Output the (X, Y) coordinate of the center of the cell containing the given text.  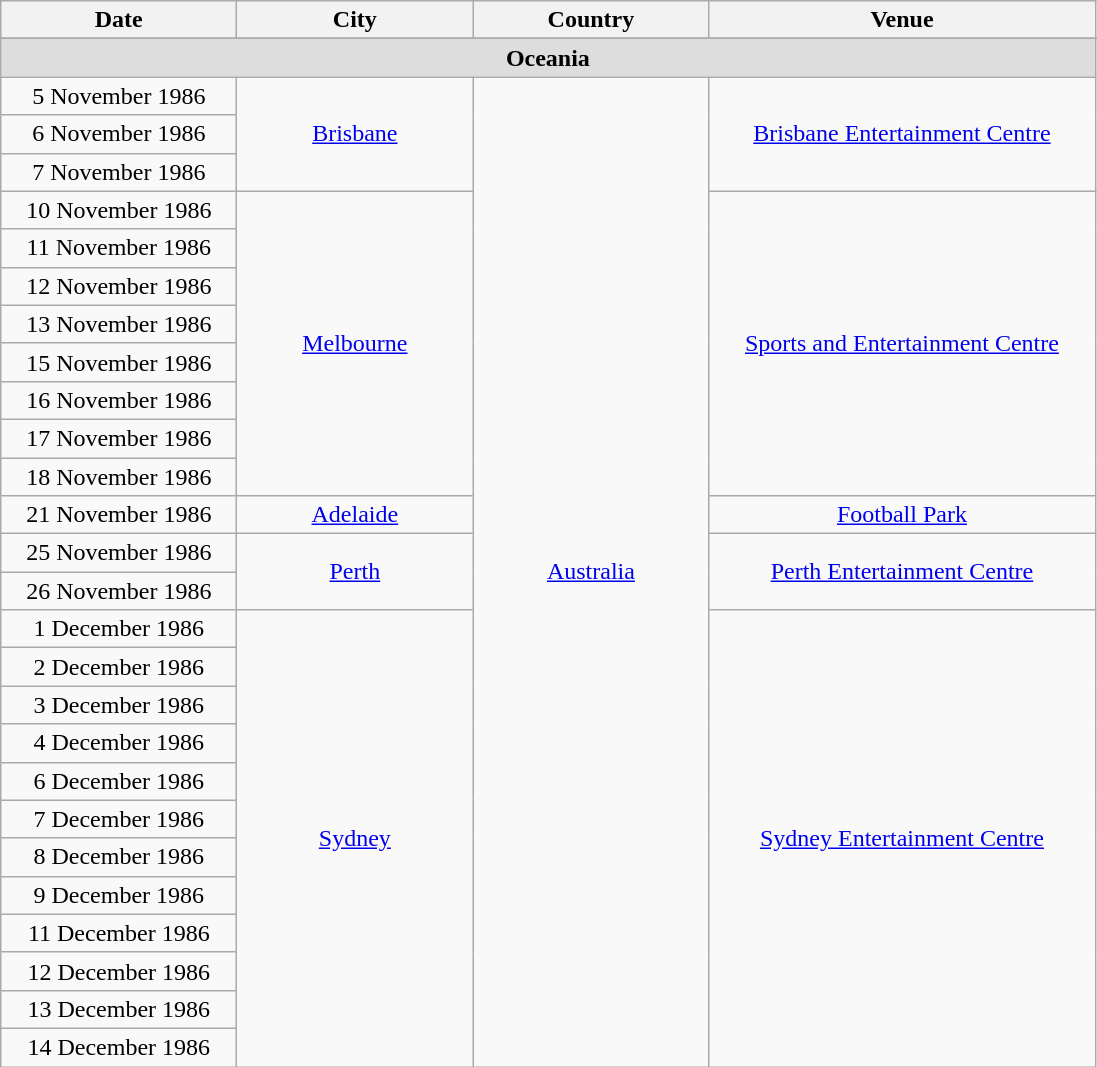
3 December 1986 (119, 705)
Venue (902, 20)
Sports and Entertainment Centre (902, 343)
18 November 1986 (119, 477)
11 November 1986 (119, 248)
12 December 1986 (119, 971)
10 November 1986 (119, 210)
Football Park (902, 515)
4 December 1986 (119, 743)
13 December 1986 (119, 1009)
26 November 1986 (119, 591)
Oceania (548, 58)
8 December 1986 (119, 857)
City (355, 20)
12 November 1986 (119, 286)
6 November 1986 (119, 134)
5 November 1986 (119, 96)
25 November 1986 (119, 553)
Perth Entertainment Centre (902, 572)
7 November 1986 (119, 172)
11 December 1986 (119, 933)
17 November 1986 (119, 438)
Perth (355, 572)
Brisbane (355, 134)
15 November 1986 (119, 362)
Brisbane Entertainment Centre (902, 134)
Date (119, 20)
7 December 1986 (119, 819)
13 November 1986 (119, 324)
Melbourne (355, 343)
1 December 1986 (119, 629)
6 December 1986 (119, 781)
16 November 1986 (119, 400)
Sydney (355, 838)
Sydney Entertainment Centre (902, 838)
2 December 1986 (119, 667)
14 December 1986 (119, 1047)
9 December 1986 (119, 895)
Country (591, 20)
21 November 1986 (119, 515)
Australia (591, 572)
Adelaide (355, 515)
